From the cell containing the given text, extract its center point as [x, y] coordinate. 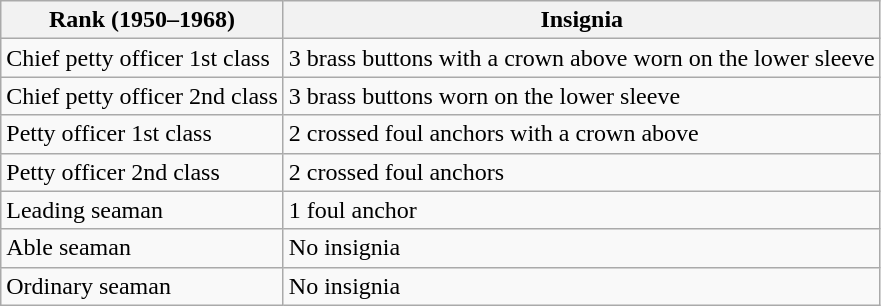
Ordinary seaman [142, 286]
Able seaman [142, 248]
2 crossed foul anchors with a crown above [582, 134]
Chief petty officer 2nd class [142, 96]
Insignia [582, 20]
Petty officer 1st class [142, 134]
3 brass buttons worn on the lower sleeve [582, 96]
2 crossed foul anchors [582, 172]
Petty officer 2nd class [142, 172]
1 foul anchor [582, 210]
Chief petty officer 1st class [142, 58]
Rank (1950–1968) [142, 20]
3 brass buttons with a crown above worn on the lower sleeve [582, 58]
Leading seaman [142, 210]
